Output the [x, y] coordinate of the center of the cell containing the given text.  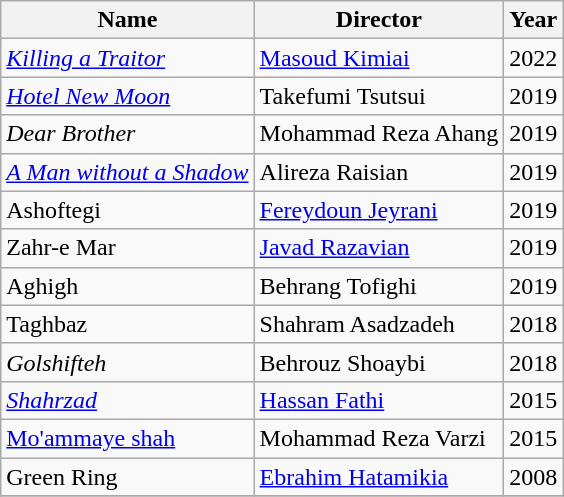
Takefumi Tsutsui [379, 96]
Alireza Raisian [379, 172]
Aghigh [128, 286]
Taghbaz [128, 324]
Ashoftegi [128, 210]
Shahrzad [128, 400]
Dear Brother [128, 134]
Fereydoun Jeyrani [379, 210]
Masoud Kimiai [379, 58]
2022 [534, 58]
Director [379, 20]
Name [128, 20]
Killing a Traitor [128, 58]
Golshifteh [128, 362]
Mohammad Reza Varzi [379, 438]
Zahr-e Mar [128, 248]
Ebrahim Hatamikia [379, 477]
Behrouz Shoaybi [379, 362]
A Man without a Shadow [128, 172]
Green Ring [128, 477]
Hotel New Moon [128, 96]
Hassan Fathi [379, 400]
Javad Razavian [379, 248]
Shahram Asadzadeh [379, 324]
2008 [534, 477]
Year [534, 20]
Mo'ammaye shah [128, 438]
Behrang Tofighi [379, 286]
Mohammad Reza Ahang [379, 134]
